Pinpoint the cell where the given text exists, returning its [X, Y] midpoint coordinate. 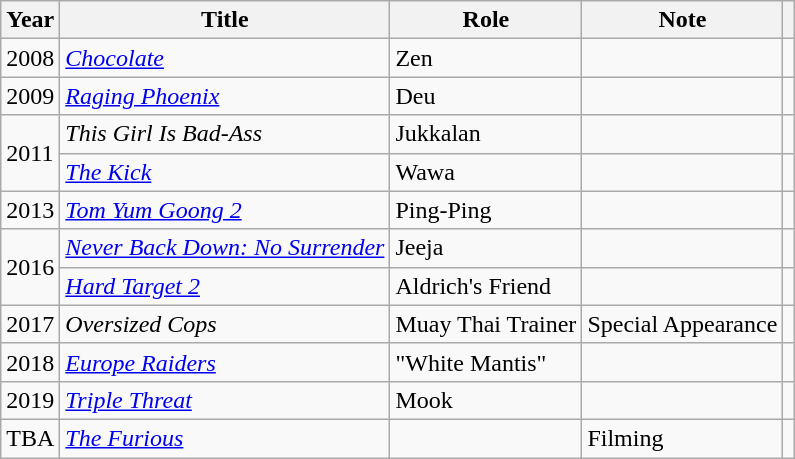
Aldrich's Friend [486, 286]
Special Appearance [682, 324]
Muay Thai Trainer [486, 324]
TBA [30, 438]
2019 [30, 400]
Oversized Cops [225, 324]
2011 [30, 153]
Note [682, 20]
Never Back Down: No Surrender [225, 248]
2013 [30, 210]
Filming [682, 438]
Raging Phoenix [225, 96]
Deu [486, 96]
The Kick [225, 172]
Jukkalan [486, 134]
2016 [30, 267]
Chocolate [225, 58]
Europe Raiders [225, 362]
Zen [486, 58]
Triple Threat [225, 400]
"White Mantis" [486, 362]
Jeeja [486, 248]
2009 [30, 96]
This Girl Is Bad-Ass [225, 134]
Wawa [486, 172]
2017 [30, 324]
The Furious [225, 438]
2008 [30, 58]
2018 [30, 362]
Tom Yum Goong 2 [225, 210]
Mook [486, 400]
Title [225, 20]
Year [30, 20]
Hard Target 2 [225, 286]
Role [486, 20]
Ping-Ping [486, 210]
